Pinpoint the cell where the given text exists, returning its [x, y] midpoint coordinate. 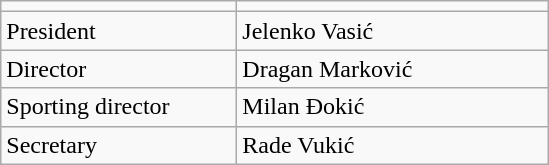
Director [119, 69]
Dragan Marković [392, 69]
Jelenko Vasić [392, 31]
Sporting director [119, 107]
President [119, 31]
Milan Đokić [392, 107]
Secretary [119, 145]
Rade Vukić [392, 145]
